From the cell containing the given text, extract its center point as [X, Y] coordinate. 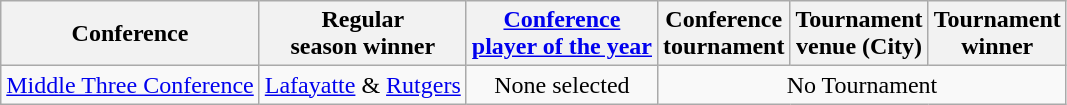
Regular season winner [362, 34]
Conference tournament [724, 34]
Tournament venue (City) [859, 34]
Tournament winner [997, 34]
Conference player of the year [562, 34]
None selected [562, 85]
Middle Three Conference [130, 85]
Conference [130, 34]
Lafayatte & Rutgers [362, 85]
No Tournament [862, 85]
